Pinpoint the cell where the given text exists, returning its [X, Y] midpoint coordinate. 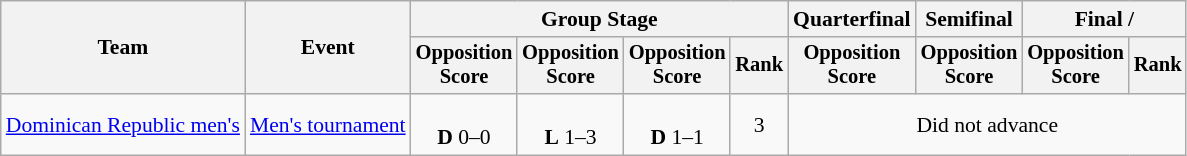
Group Stage [600, 19]
Men's tournament [328, 124]
Semifinal [970, 19]
3 [759, 124]
Quarterfinal [852, 19]
Event [328, 48]
D 1–1 [678, 124]
Team [123, 48]
Did not advance [987, 124]
D 0–0 [464, 124]
Dominican Republic men's [123, 124]
L 1–3 [570, 124]
Final / [1104, 19]
